For the text-containing cell, return its midpoint in [X, Y] coordinate format. 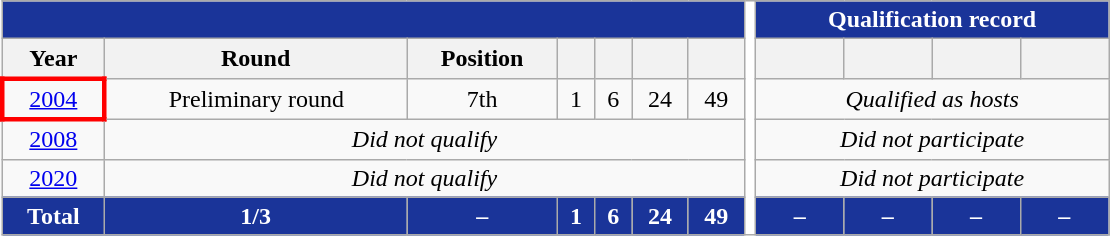
Qualification record [932, 20]
2020 [53, 178]
Total [53, 216]
2004 [53, 98]
Qualified as hosts [932, 98]
Preliminary round [255, 98]
Position [482, 59]
7th [482, 98]
2008 [53, 139]
Round [255, 59]
1/3 [255, 216]
Year [53, 59]
